Determine the [X, Y] coordinate at the center of the cell enclosing the given text.  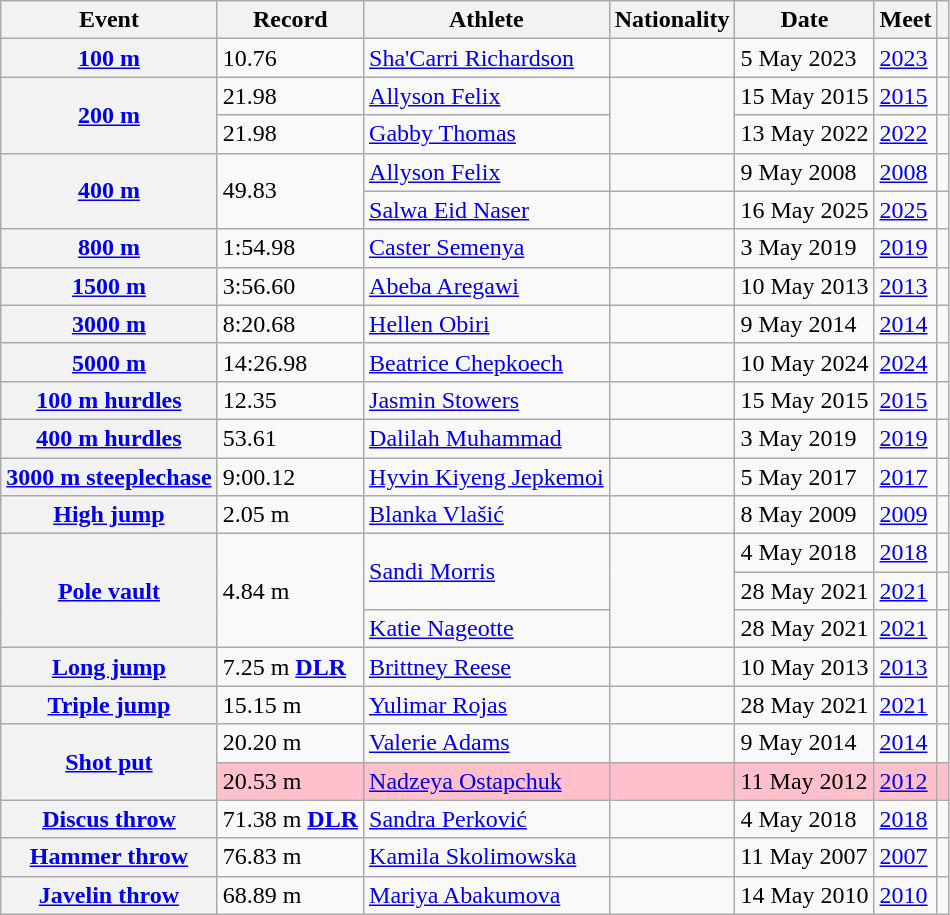
20.53 m [290, 781]
8:20.68 [290, 324]
11 May 2007 [804, 857]
100 m hurdles [109, 400]
68.89 m [290, 895]
10.76 [290, 58]
2023 [906, 58]
Athlete [487, 20]
800 m [109, 248]
Brittney Reese [487, 667]
Salwa Eid Naser [487, 210]
10 May 2024 [804, 362]
Meet [906, 20]
3000 m [109, 324]
Javelin throw [109, 895]
2008 [906, 172]
Dalilah Muhammad [487, 438]
5 May 2023 [804, 58]
Blanka Vlašić [487, 515]
76.83 m [290, 857]
Long jump [109, 667]
16 May 2025 [804, 210]
2009 [906, 515]
5 May 2017 [804, 477]
400 m hurdles [109, 438]
14:26.98 [290, 362]
Event [109, 20]
71.38 m DLR [290, 819]
2024 [906, 362]
Sandi Morris [487, 572]
1:54.98 [290, 248]
Caster Semenya [487, 248]
Nadzeya Ostapchuk [487, 781]
12.35 [290, 400]
49.83 [290, 191]
Sandra Perković [487, 819]
2012 [906, 781]
Katie Nageotte [487, 629]
8 May 2009 [804, 515]
2022 [906, 134]
4.84 m [290, 591]
Kamila Skolimowska [487, 857]
Date [804, 20]
Gabby Thomas [487, 134]
Mariya Abakumova [487, 895]
Triple jump [109, 705]
Abeba Aregawi [487, 286]
Hammer throw [109, 857]
Nationality [672, 20]
Sha'Carri Richardson [487, 58]
Jasmin Stowers [487, 400]
3000 m steeplechase [109, 477]
Beatrice Chepkoech [487, 362]
14 May 2010 [804, 895]
Yulimar Rojas [487, 705]
Discus throw [109, 819]
5000 m [109, 362]
2.05 m [290, 515]
100 m [109, 58]
2010 [906, 895]
Hellen Obiri [487, 324]
Valerie Adams [487, 743]
15.15 m [290, 705]
Record [290, 20]
9:00.12 [290, 477]
53.61 [290, 438]
3:56.60 [290, 286]
13 May 2022 [804, 134]
2025 [906, 210]
2007 [906, 857]
High jump [109, 515]
Shot put [109, 762]
7.25 m DLR [290, 667]
200 m [109, 115]
20.20 m [290, 743]
11 May 2012 [804, 781]
Hyvin Kiyeng Jepkemoi [487, 477]
Pole vault [109, 591]
9 May 2008 [804, 172]
400 m [109, 191]
1500 m [109, 286]
2017 [906, 477]
